From the cell containing the given text, extract its center point as [x, y] coordinate. 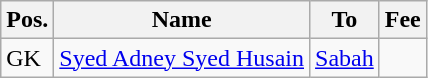
Fee [402, 20]
GK [28, 58]
Pos. [28, 20]
Sabah [345, 58]
To [345, 20]
Name [182, 20]
Syed Adney Syed Husain [182, 58]
